Pinpoint the cell where the given text exists, returning its (x, y) midpoint coordinate. 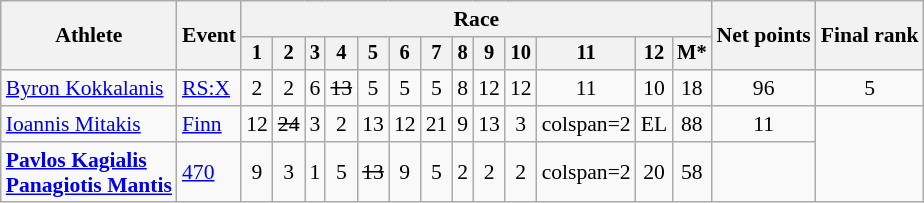
21 (437, 124)
4 (341, 54)
Final rank (870, 36)
Byron Kokkalanis (89, 88)
18 (692, 88)
Finn (209, 124)
Event (209, 36)
470 (209, 172)
88 (692, 124)
Net points (764, 36)
Race (476, 19)
58 (692, 172)
RS:X (209, 88)
20 (654, 172)
M* (692, 54)
24 (289, 124)
Pavlos KagialisPanagiotis Mantis (89, 172)
Athlete (89, 36)
Ioannis Mitakis (89, 124)
96 (764, 88)
7 (437, 54)
EL (654, 124)
